Provide the (x, y) coordinate of the cell's center where the given text is located.  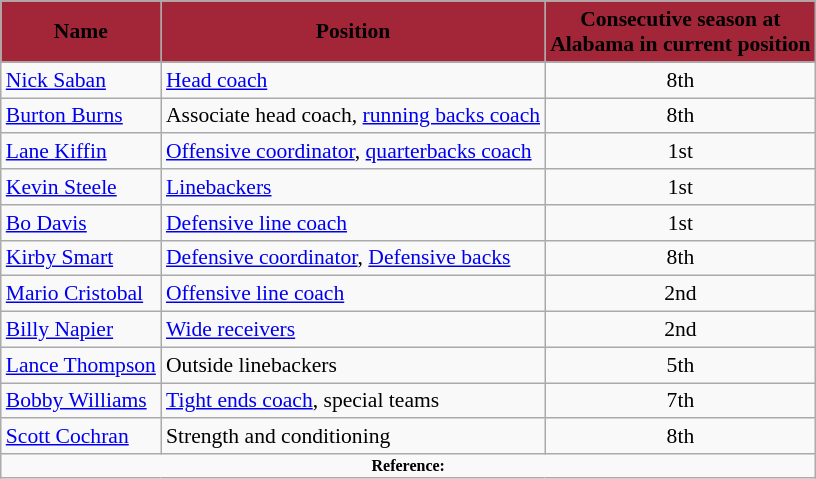
Linebackers (353, 187)
Reference: (408, 466)
Nick Saban (81, 80)
Strength and conditioning (353, 437)
Bo Davis (81, 223)
Burton Burns (81, 116)
Consecutive season atAlabama in current position (680, 32)
5th (680, 365)
Kevin Steele (81, 187)
7th (680, 401)
Outside linebackers (353, 365)
Kirby Smart (81, 258)
Billy Napier (81, 330)
Bobby Williams (81, 401)
Tight ends coach, special teams (353, 401)
Position (353, 32)
Scott Cochran (81, 437)
Head coach (353, 80)
Wide receivers (353, 330)
Offensive line coach (353, 294)
Lane Kiffin (81, 152)
Offensive coordinator, quarterbacks coach (353, 152)
Name (81, 32)
Associate head coach, running backs coach (353, 116)
Mario Cristobal (81, 294)
Lance Thompson (81, 365)
Defensive line coach (353, 223)
Defensive coordinator, Defensive backs (353, 258)
